Output the [x, y] coordinate of the center of the cell containing the given text.  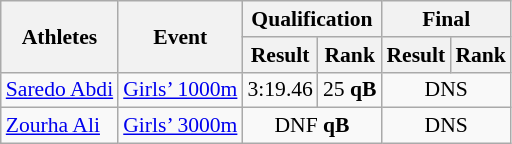
Saredo Abdi [60, 90]
Final [446, 19]
Event [180, 36]
Zourha Ali [60, 126]
Girls’ 1000m [180, 90]
3:19.46 [280, 90]
Qualification [312, 19]
Girls’ 3000m [180, 126]
25 qB [350, 90]
Athletes [60, 36]
DNF qB [312, 126]
